For the text-containing cell, return its midpoint in [x, y] coordinate format. 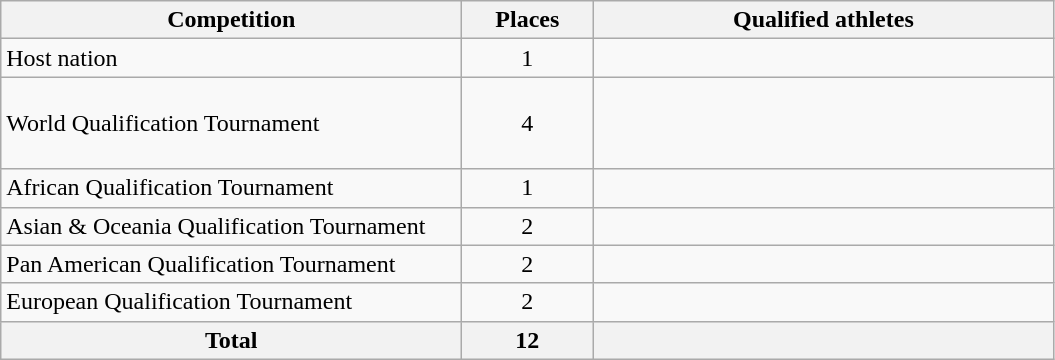
4 [528, 123]
European Qualification Tournament [232, 302]
Competition [232, 20]
Qualified athletes [824, 20]
Places [528, 20]
Host nation [232, 58]
Pan American Qualification Tournament [232, 264]
Asian & Oceania Qualification Tournament [232, 226]
12 [528, 340]
World Qualification Tournament [232, 123]
African Qualification Tournament [232, 188]
Total [232, 340]
